Determine the (X, Y) coordinate at the center of the cell enclosing the given text.  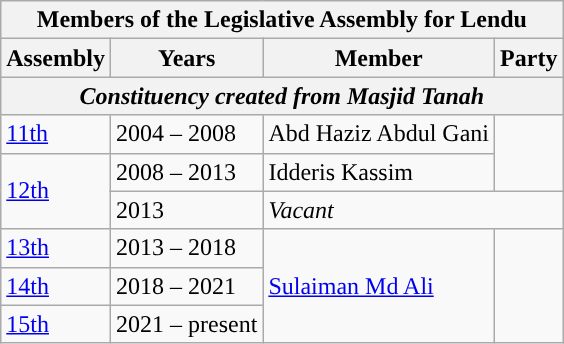
2021 – present (186, 324)
Member (379, 58)
14th (56, 286)
Members of the Legislative Assembly for Lendu (282, 20)
15th (56, 324)
Years (186, 58)
2018 – 2021 (186, 286)
2008 – 2013 (186, 172)
Assembly (56, 58)
Idderis Kassim (379, 172)
2013 (186, 210)
Sulaiman Md Ali (379, 286)
11th (56, 134)
Constituency created from Masjid Tanah (282, 96)
13th (56, 248)
Abd Haziz Abdul Gani (379, 134)
2004 – 2008 (186, 134)
Party (529, 58)
2013 – 2018 (186, 248)
Vacant (413, 210)
12th (56, 191)
